Provide the [x, y] coordinate of the cell's center where the given text is located.  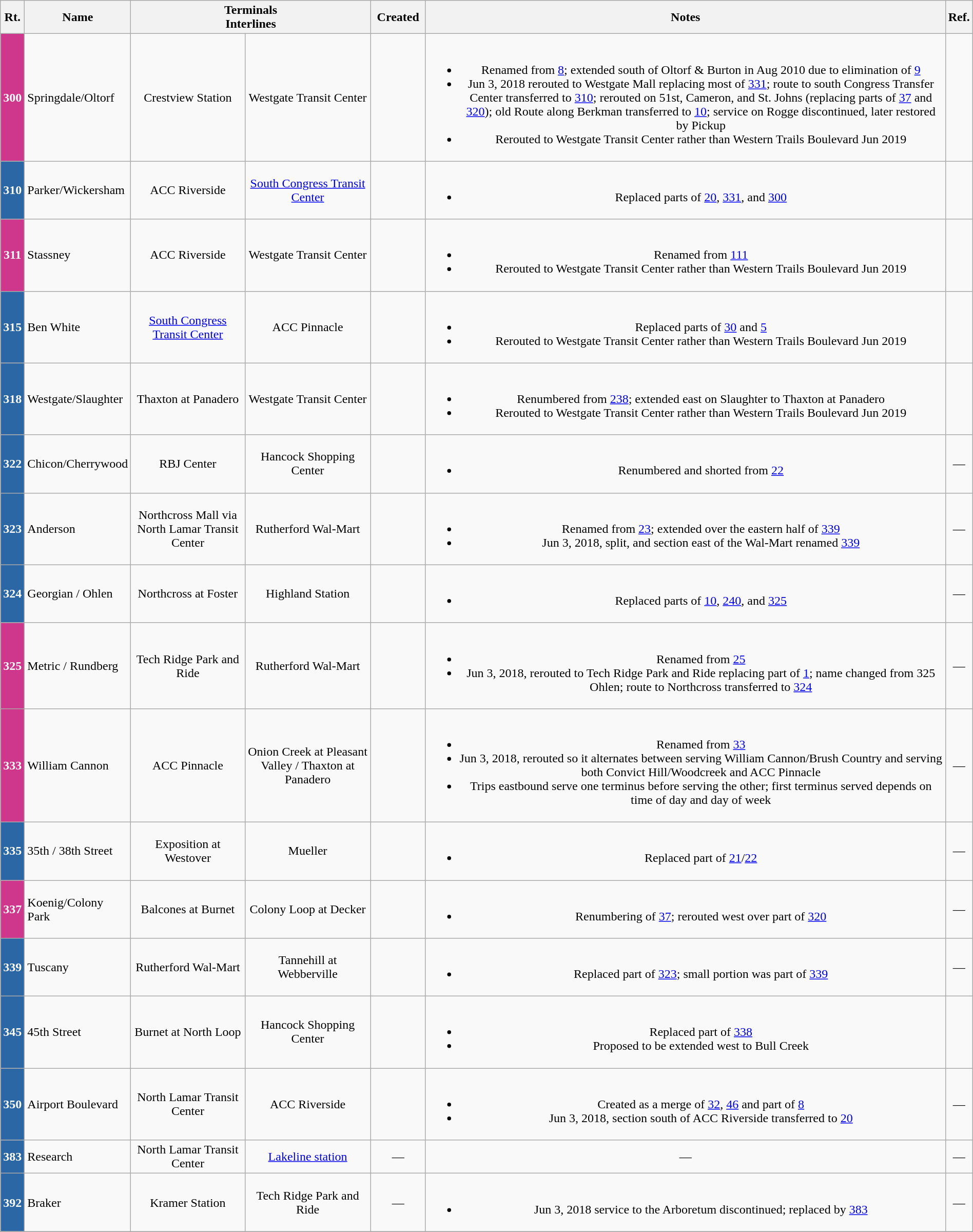
325 [12, 665]
Exposition at Westover [188, 851]
Ben White [78, 327]
Ref. [959, 17]
350 [12, 1104]
300 [12, 98]
Crestview Station [188, 98]
Stassney [78, 255]
Tuscany [78, 967]
315 [12, 327]
Research [78, 1157]
Westgate/Slaughter [78, 399]
383 [12, 1157]
335 [12, 851]
Georgian / Ohlen [78, 593]
Parker/Wickersham [78, 190]
Northcross at Foster [188, 593]
Renumbering of 37; rerouted west over part of 320 [686, 909]
Burnet at North Loop [188, 1032]
Springdale/Oltorf [78, 98]
392 [12, 1202]
Balcones at Burnet [188, 909]
Created as a merge of 32, 46 and part of 8Jun 3, 2018, section south of ACC Riverside transferred to 20 [686, 1104]
Name [78, 17]
Northcross Mall via North Lamar Transit Center [188, 529]
Replaced parts of 30 and 5Rerouted to Westgate Transit Center rather than Western Trails Boulevard Jun 2019 [686, 327]
Replaced parts of 20, 331, and 300 [686, 190]
Notes [686, 17]
323 [12, 529]
345 [12, 1032]
Renamed from 23; extended over the eastern half of 339Jun 3, 2018, split, and section east of the Wal-Mart renamed 339 [686, 529]
Mueller [308, 851]
318 [12, 399]
Jun 3, 2018 service to the Arboretum discontinued; replaced by 383 [686, 1202]
Koenig/Colony Park [78, 909]
324 [12, 593]
Thaxton at Panadero [188, 399]
Airport Boulevard [78, 1104]
35th / 38th Street [78, 851]
Tannehill at Webberville [308, 967]
Created [398, 17]
RBJ Center [188, 464]
Kramer Station [188, 1202]
Lakeline station [308, 1157]
Highland Station [308, 593]
Chicon/Cherrywood [78, 464]
Replaced part of 338Proposed to be extended west to Bull Creek [686, 1032]
Replaced part of 323; small portion was part of 339 [686, 967]
Anderson [78, 529]
322 [12, 464]
333 [12, 765]
Onion Creek at Pleasant Valley / Thaxton at Panadero [308, 765]
Colony Loop at Decker [308, 909]
311 [12, 255]
45th Street [78, 1032]
339 [12, 967]
Replaced part of 21/22 [686, 851]
Renumbered and shorted from 22 [686, 464]
William Cannon [78, 765]
TerminalsInterlines [250, 17]
Replaced parts of 10, 240, and 325 [686, 593]
Braker [78, 1202]
Rt. [12, 17]
Metric / Rundberg [78, 665]
Renamed from 111Rerouted to Westgate Transit Center rather than Western Trails Boulevard Jun 2019 [686, 255]
310 [12, 190]
337 [12, 909]
